Pinpoint the cell where the given text exists, returning its [x, y] midpoint coordinate. 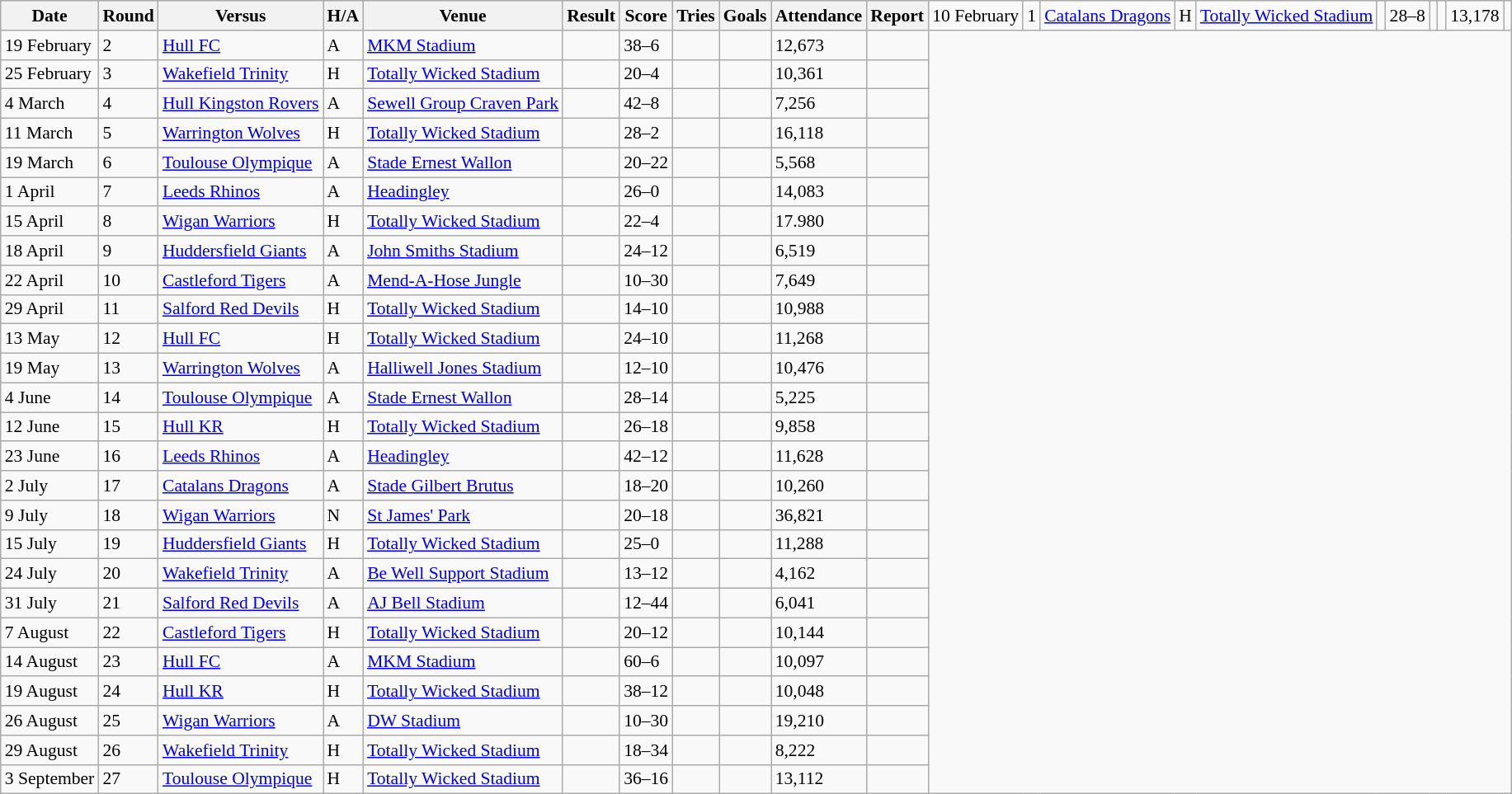
Round [129, 16]
3 September [49, 779]
19 February [49, 45]
24 [129, 692]
8,222 [819, 750]
AJ Bell Stadium [463, 604]
18 April [49, 251]
17.980 [819, 222]
38–12 [646, 692]
11 [129, 309]
27 [129, 779]
25 February [49, 74]
26–18 [646, 427]
Be Well Support Stadium [463, 574]
6,041 [819, 604]
20–22 [646, 162]
25 [129, 721]
10,144 [819, 632]
5,225 [819, 397]
19 [129, 544]
2 July [49, 486]
23 [129, 662]
1 [1031, 16]
29 April [49, 309]
11,288 [819, 544]
23 June [49, 457]
10,988 [819, 309]
13,112 [819, 779]
24–10 [646, 339]
38–6 [646, 45]
22 [129, 632]
Stade Gilbert Brutus [463, 486]
4 [129, 104]
20–4 [646, 74]
8 [129, 222]
7 August [49, 632]
Sewell Group Craven Park [463, 104]
12 June [49, 427]
6,519 [819, 251]
11,268 [819, 339]
15 July [49, 544]
26 [129, 750]
18–20 [646, 486]
28–2 [646, 134]
26–0 [646, 192]
19 August [49, 692]
10 [129, 280]
14,083 [819, 192]
42–8 [646, 104]
28–14 [646, 397]
Score [646, 16]
Mend-A-Hose Jungle [463, 280]
7 [129, 192]
Venue [463, 16]
25–0 [646, 544]
2 [129, 45]
10 February [975, 16]
20–18 [646, 515]
4,162 [819, 574]
5,568 [819, 162]
16,118 [819, 134]
John Smiths Stadium [463, 251]
36,821 [819, 515]
Result [591, 16]
7,256 [819, 104]
14 August [49, 662]
24 July [49, 574]
Report [897, 16]
14–10 [646, 309]
Versus [241, 16]
9 July [49, 515]
21 [129, 604]
9,858 [819, 427]
10,097 [819, 662]
DW Stadium [463, 721]
N [343, 515]
13–12 [646, 574]
20–12 [646, 632]
4 June [49, 397]
14 [129, 397]
22–4 [646, 222]
3 [129, 74]
42–12 [646, 457]
15 April [49, 222]
15 [129, 427]
Date [49, 16]
13 May [49, 339]
10,260 [819, 486]
11,628 [819, 457]
10,476 [819, 369]
Hull Kingston Rovers [241, 104]
13,178 [1475, 16]
16 [129, 457]
17 [129, 486]
H/A [343, 16]
20 [129, 574]
7,649 [819, 280]
4 March [49, 104]
12–10 [646, 369]
18 [129, 515]
5 [129, 134]
19 May [49, 369]
10,048 [819, 692]
36–16 [646, 779]
6 [129, 162]
18–34 [646, 750]
22 April [49, 280]
12,673 [819, 45]
24–12 [646, 251]
Goals [746, 16]
Attendance [819, 16]
12–44 [646, 604]
29 August [49, 750]
St James' Park [463, 515]
19 March [49, 162]
26 August [49, 721]
Halliwell Jones Stadium [463, 369]
28–8 [1407, 16]
11 March [49, 134]
31 July [49, 604]
12 [129, 339]
60–6 [646, 662]
9 [129, 251]
13 [129, 369]
Tries [695, 16]
19,210 [819, 721]
10,361 [819, 74]
1 April [49, 192]
